Extract the [X, Y] coordinate from the center of the cell holding the provided text.  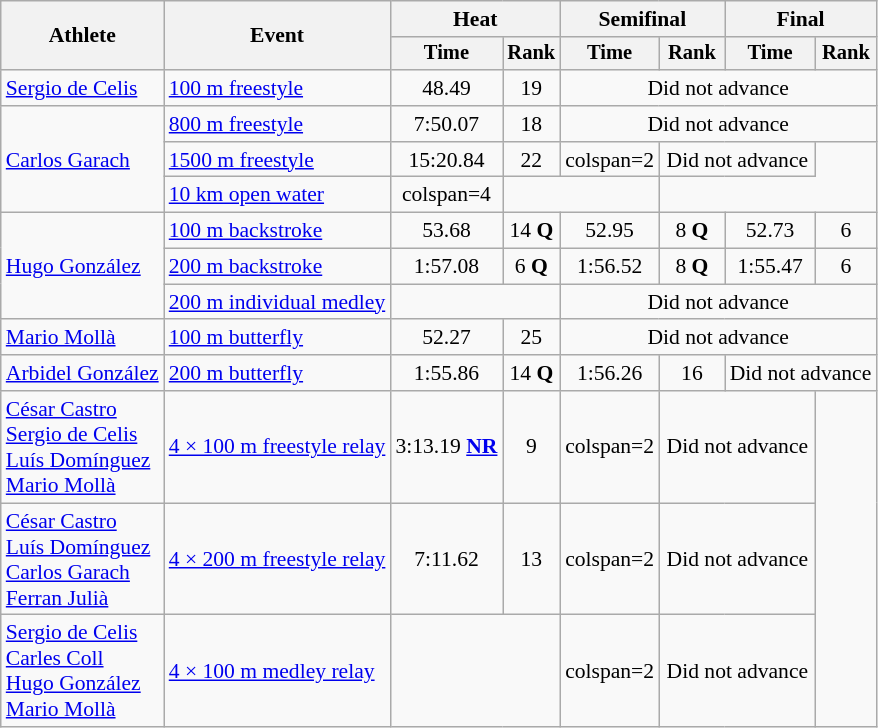
Sergio de Celis [82, 88]
10 km open water [278, 195]
22 [531, 160]
4 × 100 m medley relay [278, 671]
7:50.07 [446, 124]
18 [531, 124]
3:13.19 NR [446, 447]
Carlos Garach [82, 160]
1:56.52 [610, 267]
100 m freestyle [278, 88]
César CastroSergio de CelisLuís DomínguezMario Mollà [82, 447]
Mario Mollà [82, 338]
9 [531, 447]
colspan=4 [446, 195]
Semifinal [642, 19]
Arbidel González [82, 373]
100 m butterfly [278, 338]
Athlete [82, 36]
Event [278, 36]
13 [531, 559]
1:55.86 [446, 373]
Final [801, 19]
1:56.26 [610, 373]
4 × 100 m freestyle relay [278, 447]
200 m backstroke [278, 267]
6 Q [531, 267]
Sergio de CelisCarles CollHugo GonzálezMario Mollà [82, 671]
53.68 [446, 231]
200 m individual medley [278, 302]
52.73 [770, 231]
800 m freestyle [278, 124]
Hugo González [82, 266]
25 [531, 338]
1:55.47 [770, 267]
4 × 200 m freestyle relay [278, 559]
48.49 [446, 88]
19 [531, 88]
1500 m freestyle [278, 160]
Heat [475, 19]
52.95 [610, 231]
César CastroLuís DomínguezCarlos GarachFerran Julià [82, 559]
16 [692, 373]
1:57.08 [446, 267]
52.27 [446, 338]
15:20.84 [446, 160]
7:11.62 [446, 559]
200 m butterfly [278, 373]
100 m backstroke [278, 231]
